Return the [X, Y] coordinate for the center point of the cell that contains the specified text.  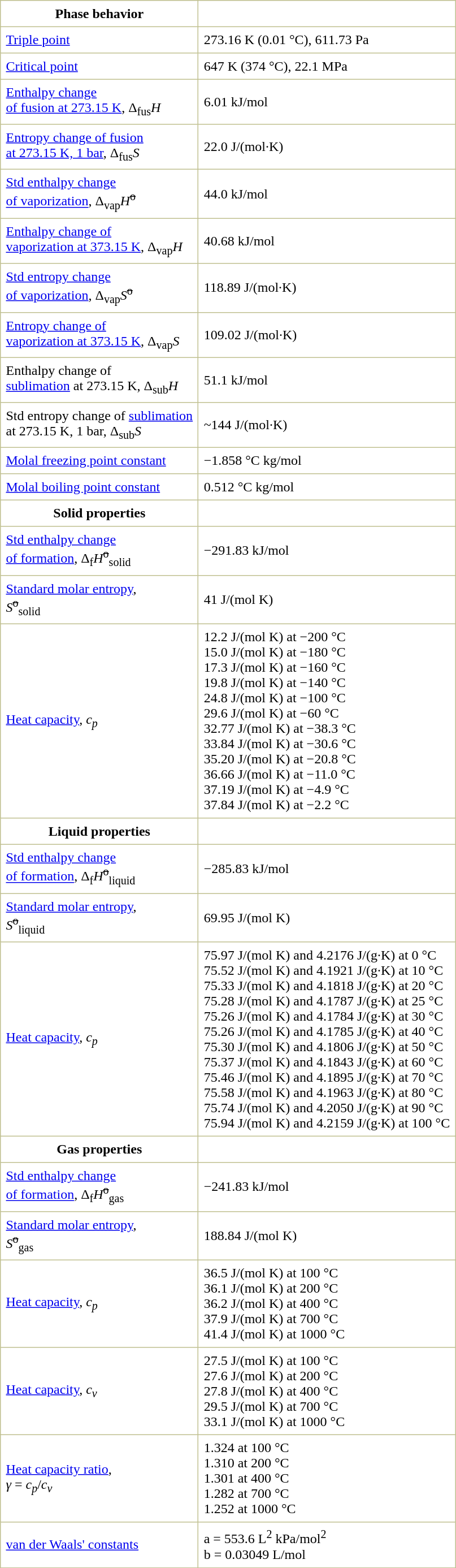
Molal freezing point constant [99, 460]
Entropy change of vaporization at 373.15 K, ΔvapS [99, 335]
0.512 °C kg/mol [327, 487]
Std entropy changeof vaporization, ΔvapSo [99, 288]
Triple point [99, 40]
109.02 J/(mol·K) [327, 335]
−291.83 kJ/mol [327, 551]
69.95 J/(mol K) [327, 918]
−1.858 °C kg/mol [327, 460]
6.01 kJ/mol [327, 102]
Enthalpy changeof fusion at 273.15 K, ΔfusH [99, 102]
Enthalpy change of sublimation at 273.15 K, ΔsubH [99, 380]
118.89 J/(mol·K) [327, 288]
40.68 kJ/mol [327, 241]
a = 553.6 L2 kPa/mol2 b = 0.03049 L/mol [327, 1545]
van der Waals' constants [99, 1545]
1.324 at 100 °C 1.310 at 200 °C 1.301 at 400 °C 1.282 at 700 °C 1.252 at 1000 °C [327, 1479]
−285.83 kJ/mol [327, 869]
Gas properties [99, 1150]
Entropy change of fusion at 273.15 K, 1 bar, ΔfusS [99, 147]
Standard molar entropy,Sogas [99, 1236]
Molal boiling point constant [99, 487]
Heat capacity ratio, γ = cp/cv [99, 1479]
51.1 kJ/mol [327, 380]
Std enthalpy changeof formation, ΔfHogas [99, 1187]
36.5 J/(mol K) at 100 °C 36.1 J/(mol K) at 200 °C 36.2 J/(mol K) at 400 °C 37.9 J/(mol K) at 700 °C 41.4 J/(mol K) at 1000 °C [327, 1304]
647 K (374 °C), 22.1 MPa [327, 66]
Std enthalpy changeof vaporization, ΔvapHo [99, 194]
Liquid properties [99, 831]
188.84 J/(mol K) [327, 1236]
Heat capacity, cv [99, 1391]
44.0 kJ/mol [327, 194]
Enthalpy change of vaporization at 373.15 K, ΔvapH [99, 241]
Standard molar entropy,Sosolid [99, 599]
Phase behavior [99, 14]
Solid properties [99, 513]
27.5 J/(mol K) at 100 °C 27.6 J/(mol K) at 200 °C 27.8 J/(mol K) at 400 °C 29.5 J/(mol K) at 700 °C 33.1 J/(mol K) at 1000 °C [327, 1391]
Std enthalpy changeof formation, ΔfHoliquid [99, 869]
22.0 J/(mol·K) [327, 147]
Critical point [99, 66]
41 J/(mol K) [327, 599]
−241.83 kJ/mol [327, 1187]
Std enthalpy changeof formation, ΔfHosolid [99, 551]
~144 J/(mol·K) [327, 425]
273.16 K (0.01 °C), 611.73 Pa [327, 40]
Standard molar entropy,Soliquid [99, 918]
Std entropy change of sublimation at 273.15 K, 1 bar, ΔsubS [99, 425]
